Determine the [X, Y] coordinate at the center of the cell enclosing the given text.  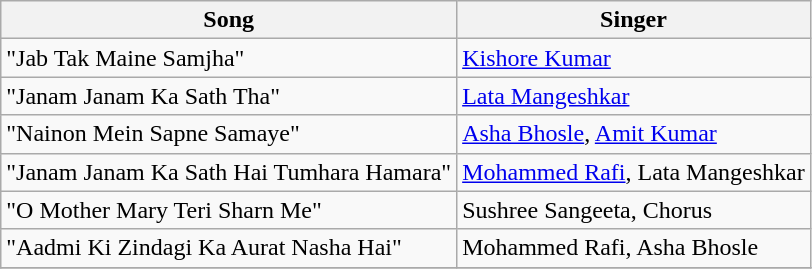
Lata Mangeshkar [634, 96]
Mohammed Rafi, Asha Bhosle [634, 248]
"Nainon Mein Sapne Samaye" [229, 134]
Kishore Kumar [634, 58]
Song [229, 20]
Mohammed Rafi, Lata Mangeshkar [634, 172]
Singer [634, 20]
"Janam Janam Ka Sath Hai Tumhara Hamara" [229, 172]
"Jab Tak Maine Samjha" [229, 58]
"Janam Janam Ka Sath Tha" [229, 96]
"O Mother Mary Teri Sharn Me" [229, 210]
"Aadmi Ki Zindagi Ka Aurat Nasha Hai" [229, 248]
Sushree Sangeeta, Chorus [634, 210]
Asha Bhosle, Amit Kumar [634, 134]
